Pinpoint the cell where the given text exists, returning its [X, Y] midpoint coordinate. 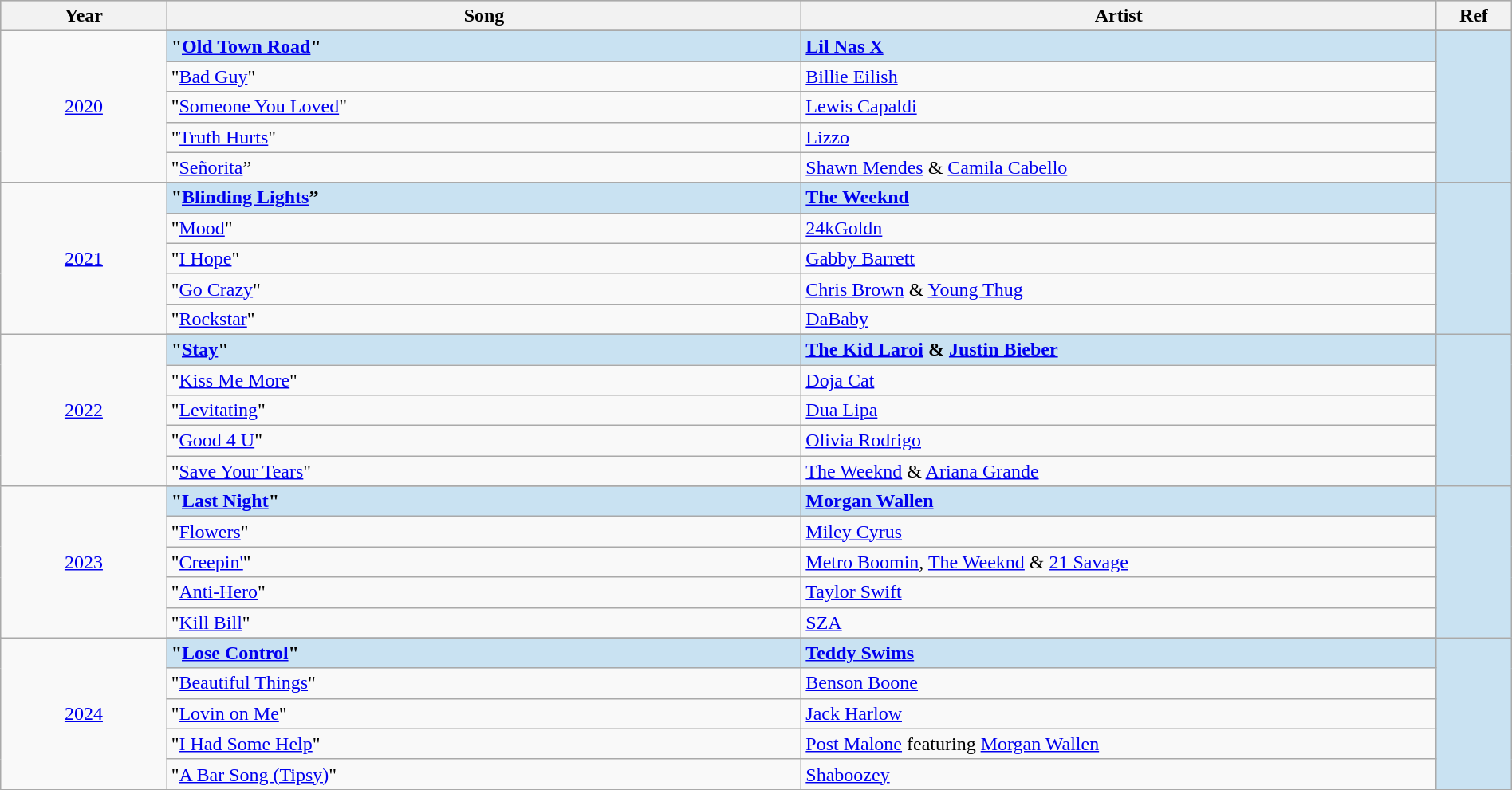
Artist [1119, 16]
"Mood" [484, 228]
Taylor Swift [1119, 592]
"Stay" [484, 349]
Post Malone featuring Morgan Wallen [1119, 744]
24kGoldn [1119, 228]
"Bad Guy" [484, 77]
Lewis Capaldi [1119, 107]
"Last Night" [484, 501]
Olivia Rodrigo [1119, 441]
"Kiss Me More" [484, 380]
"I Hope" [484, 258]
"Save Your Tears" [484, 471]
SZA [1119, 623]
"Beautiful Things" [484, 683]
"A Bar Song (Tipsy)" [484, 774]
Shaboozey [1119, 774]
Billie Eilish [1119, 77]
"Blinding Lights” [484, 198]
2024 [84, 713]
2022 [84, 410]
"Truth Hurts" [484, 137]
"Kill Bill" [484, 623]
The Weeknd & Ariana Grande [1119, 471]
2021 [84, 258]
Lizzo [1119, 137]
"Levitating" [484, 411]
Lil Nas X [1119, 46]
Ref [1474, 16]
"Good 4 U" [484, 441]
Gabby Barrett [1119, 258]
"I Had Some Help" [484, 744]
Teddy Swims [1119, 653]
"Flowers" [484, 532]
Metro Boomin, The Weeknd & 21 Savage [1119, 562]
Dua Lipa [1119, 411]
"Go Crazy" [484, 289]
"Old Town Road" [484, 46]
"Anti-Hero" [484, 592]
Morgan Wallen [1119, 501]
"Creepin'" [484, 562]
"Lose Control" [484, 653]
"Someone You Loved" [484, 107]
Chris Brown & Young Thug [1119, 289]
Year [84, 16]
"Lovin on Me" [484, 713]
Shawn Mendes & Camila Cabello [1119, 167]
2020 [84, 107]
The Weeknd [1119, 198]
2023 [84, 562]
Jack Harlow [1119, 713]
Benson Boone [1119, 683]
Miley Cyrus [1119, 532]
"Rockstar" [484, 319]
"Señorita” [484, 167]
Song [484, 16]
The Kid Laroi & Justin Bieber [1119, 349]
DaBaby [1119, 319]
Doja Cat [1119, 380]
